Determine the (x, y) coordinate at the center of the cell enclosing the given text.  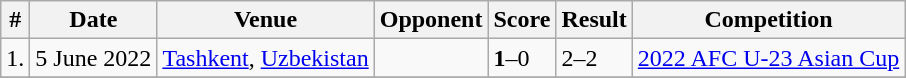
# (16, 20)
5 June 2022 (94, 58)
1. (16, 58)
Score (522, 20)
1–0 (522, 58)
Date (94, 20)
Tashkent, Uzbekistan (266, 58)
Venue (266, 20)
Opponent (431, 20)
2–2 (594, 58)
2022 AFC U-23 Asian Cup (768, 58)
Result (594, 20)
Competition (768, 20)
